From the cell containing the given text, extract its center point as (X, Y) coordinate. 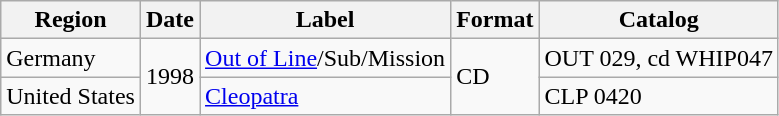
Out of Line/Sub/Mission (326, 58)
Region (71, 20)
CD (495, 77)
Format (495, 20)
Catalog (659, 20)
CLP 0420 (659, 96)
Label (326, 20)
United States (71, 96)
Germany (71, 58)
Date (170, 20)
OUT 029, cd WHIP047 (659, 58)
Cleopatra (326, 96)
1998 (170, 77)
